Pinpoint the cell where the given text exists, returning its (X, Y) midpoint coordinate. 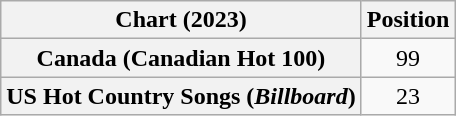
Position (408, 20)
23 (408, 96)
Canada (Canadian Hot 100) (181, 58)
US Hot Country Songs (Billboard) (181, 96)
99 (408, 58)
Chart (2023) (181, 20)
